For the text-containing cell, return its midpoint in (x, y) coordinate format. 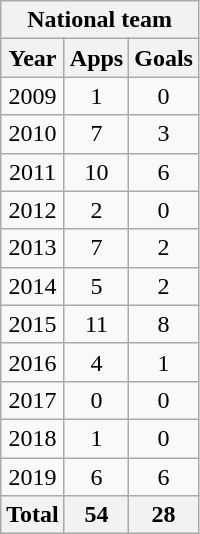
2018 (33, 438)
2017 (33, 400)
2016 (33, 362)
2013 (33, 248)
54 (96, 515)
5 (96, 286)
National team (100, 20)
2009 (33, 96)
Apps (96, 58)
2015 (33, 324)
10 (96, 172)
Goals (164, 58)
2014 (33, 286)
Total (33, 515)
3 (164, 134)
Year (33, 58)
11 (96, 324)
8 (164, 324)
2011 (33, 172)
2019 (33, 477)
2012 (33, 210)
4 (96, 362)
28 (164, 515)
2010 (33, 134)
